Scan for the cell matching the given text and deliver its (X, Y) coordinate at center. 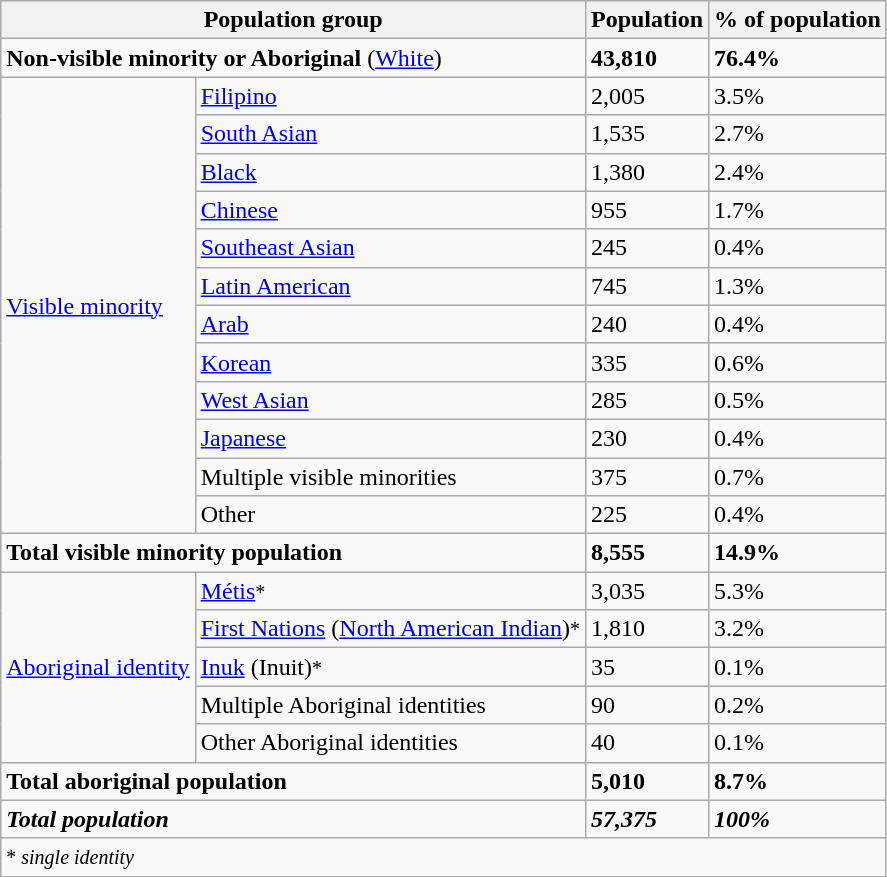
0.7% (798, 477)
Black (390, 172)
240 (646, 324)
% of population (798, 20)
Multiple Aboriginal identities (390, 705)
Total aboriginal population (294, 781)
West Asian (390, 400)
245 (646, 248)
1,535 (646, 134)
1,810 (646, 629)
5,010 (646, 781)
955 (646, 210)
335 (646, 362)
8,555 (646, 553)
Population (646, 20)
Métis* (390, 591)
* single identity (444, 857)
3,035 (646, 591)
Latin American (390, 286)
Population group (294, 20)
14.9% (798, 553)
43,810 (646, 58)
100% (798, 819)
3.5% (798, 96)
3.2% (798, 629)
2.4% (798, 172)
0.5% (798, 400)
76.4% (798, 58)
Aboriginal identity (98, 667)
Total population (294, 819)
5.3% (798, 591)
Southeast Asian (390, 248)
1.3% (798, 286)
Inuk (Inuit)* (390, 667)
230 (646, 438)
57,375 (646, 819)
8.7% (798, 781)
225 (646, 515)
Arab (390, 324)
Total visible minority population (294, 553)
Non-visible minority or Aboriginal (White) (294, 58)
South Asian (390, 134)
1.7% (798, 210)
First Nations (North American Indian)* (390, 629)
Chinese (390, 210)
Multiple visible minorities (390, 477)
40 (646, 743)
375 (646, 477)
Filipino (390, 96)
745 (646, 286)
35 (646, 667)
Japanese (390, 438)
0.2% (798, 705)
0.6% (798, 362)
285 (646, 400)
2.7% (798, 134)
Visible minority (98, 306)
2,005 (646, 96)
1,380 (646, 172)
90 (646, 705)
Other (390, 515)
Other Aboriginal identities (390, 743)
Korean (390, 362)
